Output the [X, Y] coordinate of the center of the cell containing the given text.  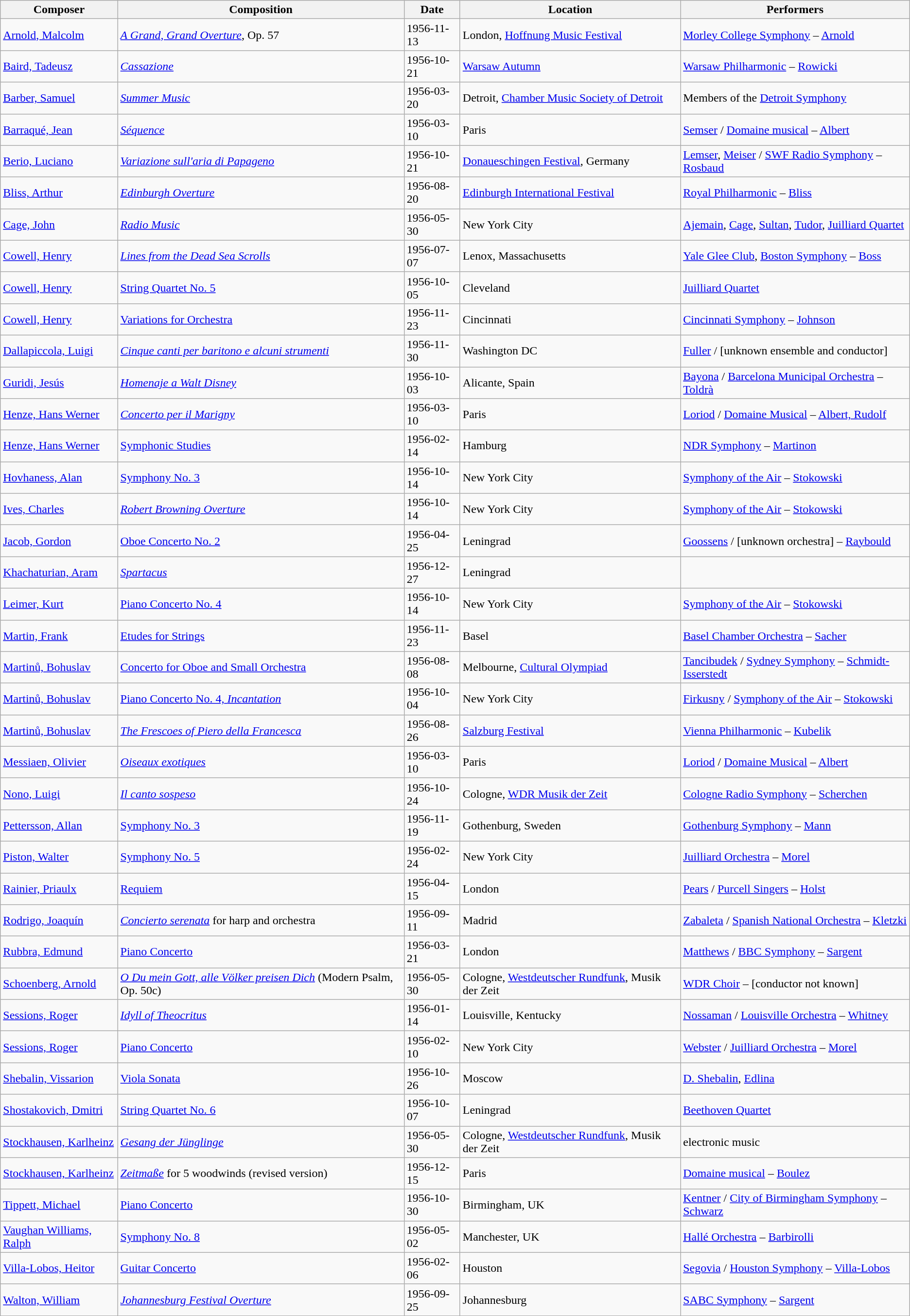
1956-10-05 [432, 288]
Berio, Luciano [59, 161]
Vaughan Williams, Ralph [59, 1237]
Cologne Radio Symphony – Scherchen [795, 793]
Edinburgh Overture [261, 193]
Gothenburg Symphony – Mann [795, 825]
Semser / Domaine musical – Albert [795, 129]
Johannesburg [570, 1300]
Salzburg Festival [570, 730]
Ajemain, Cage, Sultan, Tudor, Juilliard Quartet [795, 225]
1956-08-26 [432, 730]
Morley College Symphony – Arnold [795, 35]
Cologne, WDR Musik der Zeit [570, 793]
Piano Concerto No. 4, Incantation [261, 699]
Louisville, Kentucky [570, 1015]
Loriod / Domaine Musical – Albert [795, 762]
O Du mein Gott, alle Völker preisen Dich (Modern Psalm, Op. 50c) [261, 984]
Tancibudek / Sydney Symphony – Schmidt-Isserstedt [795, 667]
1956-07-07 [432, 256]
Concierto serenata for harp and orchestra [261, 921]
1956-01-14 [432, 1015]
1956-11-13 [432, 35]
Radio Music [261, 225]
Guitar Concerto [261, 1268]
Nossaman / Louisville Orchestra – Whitney [795, 1015]
Cleveland [570, 288]
Cinque canti per baritono e alcuni strumenti [261, 351]
1956-02-10 [432, 1047]
String Quartet No. 5 [261, 288]
electronic music [795, 1141]
Spartacus [261, 573]
Séquence [261, 129]
Oiseaux exotiques [261, 762]
Dallapiccola, Luigi [59, 351]
1956-08-08 [432, 667]
Variazione sull'aria di Papageno [261, 161]
Pears / Purcell Singers – Holst [795, 889]
WDR Choir – [conductor not known] [795, 984]
1956-02-14 [432, 446]
Concerto for Oboe and Small Orchestra [261, 667]
Goossens / [unknown orchestra] – Raybould [795, 541]
Lines from the Dead Sea Scrolls [261, 256]
Gesang der Jünglinge [261, 1141]
Guridi, Jesús [59, 382]
Nono, Luigi [59, 793]
1956-09-25 [432, 1300]
Cage, John [59, 225]
Tippett, Michael [59, 1205]
1956-10-24 [432, 793]
Symphonic Studies [261, 446]
Segovia / Houston Symphony – Villa-Lobos [795, 1268]
Hovhaness, Alan [59, 477]
Beethoven Quartet [795, 1110]
Kentner / City of Birmingham Symphony – Schwarz [795, 1205]
1956-11-19 [432, 825]
SABC Symphony – Sargent [795, 1300]
Zabaleta / Spanish National Orchestra – Kletzki [795, 921]
Khachaturian, Aram [59, 573]
1956-05-02 [432, 1237]
Viola Sonata [261, 1078]
1956-10-04 [432, 699]
Location [570, 10]
Warsaw Philharmonic – Rowicki [795, 66]
Yale Glee Club, Boston Symphony – Boss [795, 256]
Moscow [570, 1078]
Martin, Frank [59, 636]
D. Shebalin, Edlina [795, 1078]
NDR Symphony – Martinon [795, 446]
1956-03-21 [432, 952]
Oboe Concerto No. 2 [261, 541]
1956-10-07 [432, 1110]
Baird, Tadeusz [59, 66]
Shebalin, Vissarion [59, 1078]
Basel Chamber Orchestra – Sacher [795, 636]
Rodrigo, Joaquín [59, 921]
1956-02-24 [432, 857]
Madrid [570, 921]
Hamburg [570, 446]
Barraqué, Jean [59, 129]
The Frescoes of Piero della Francesca [261, 730]
1956-09-11 [432, 921]
Manchester, UK [570, 1237]
Birmingham, UK [570, 1205]
Firkusny / Symphony of the Air – Stokowski [795, 699]
Symphony No. 5 [261, 857]
Robert Browning Overture [261, 509]
1956-10-30 [432, 1205]
1956-11-30 [432, 351]
Johannesburg Festival Overture [261, 1300]
Walton, William [59, 1300]
Washington DC [570, 351]
Webster / Juilliard Orchestra – Morel [795, 1047]
Basel [570, 636]
Juilliard Orchestra – Morel [795, 857]
Schoenberg, Arnold [59, 984]
1956-04-15 [432, 889]
Vienna Philharmonic – Kubelik [795, 730]
1956-08-20 [432, 193]
Fuller / [unknown ensemble and conductor] [795, 351]
Bayona / Barcelona Municipal Orchestra – Toldrà [795, 382]
Cincinnati Symphony – Johnson [795, 319]
Date [432, 10]
Zeitmaße for 5 woodwinds (revised version) [261, 1174]
Villa-Lobos, Heitor [59, 1268]
Concerto per il Marigny [261, 414]
Performers [795, 10]
Bliss, Arthur [59, 193]
Lenox, Massachusetts [570, 256]
1956-12-27 [432, 573]
Cincinnati [570, 319]
Homenaje a Walt Disney [261, 382]
Members of the Detroit Symphony [795, 98]
Detroit, Chamber Music Society of Detroit [570, 98]
Summer Music [261, 98]
1956-02-06 [432, 1268]
String Quartet No. 6 [261, 1110]
A Grand, Grand Overture, Op. 57 [261, 35]
Leimer, Kurt [59, 604]
London, Hoffnung Music Festival [570, 35]
Cassazione [261, 66]
Barber, Samuel [59, 98]
Rainier, Priaulx [59, 889]
Gothenburg, Sweden [570, 825]
Hallé Orchestra – Barbirolli [795, 1237]
Arnold, Malcolm [59, 35]
Etudes for Strings [261, 636]
Composition [261, 10]
Domaine musical – Boulez [795, 1174]
Piano Concerto No. 4 [261, 604]
1956-10-03 [432, 382]
Donaueschingen Festival, Germany [570, 161]
Houston [570, 1268]
Royal Philharmonic – Bliss [795, 193]
Piston, Walter [59, 857]
Loriod / Domaine Musical – Albert, Rudolf [795, 414]
1956-04-25 [432, 541]
1956-03-20 [432, 98]
Edinburgh International Festival [570, 193]
Juilliard Quartet [795, 288]
Composer [59, 10]
Requiem [261, 889]
Pettersson, Allan [59, 825]
Melbourne, Cultural Olympiad [570, 667]
Matthews / BBC Symphony – Sargent [795, 952]
Alicante, Spain [570, 382]
Rubbra, Edmund [59, 952]
Ives, Charles [59, 509]
Symphony No. 8 [261, 1237]
Jacob, Gordon [59, 541]
Messiaen, Olivier [59, 762]
Lemser, Meiser / SWF Radio Symphony – Rosbaud [795, 161]
Warsaw Autumn [570, 66]
Idyll of Theocritus [261, 1015]
1956-12-15 [432, 1174]
1956-10-26 [432, 1078]
Il canto sospeso [261, 793]
Variations for Orchestra [261, 319]
Shostakovich, Dmitri [59, 1110]
